Pinpoint the cell where the given text exists, returning its (X, Y) midpoint coordinate. 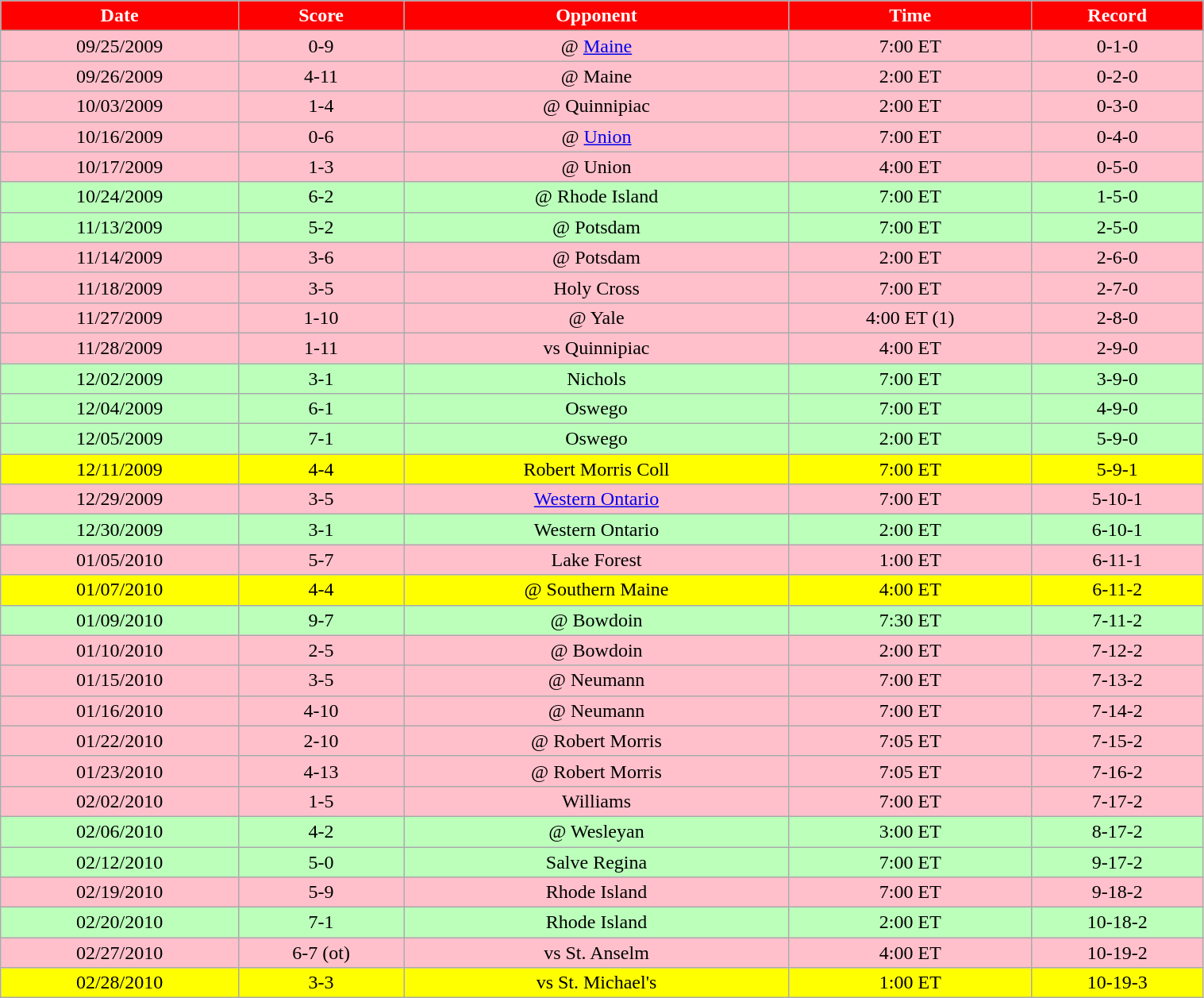
1-5 (321, 801)
2-5 (321, 650)
Nichols (597, 379)
Score (321, 16)
4-11 (321, 76)
vs St. Michael's (597, 983)
02/28/2010 (120, 983)
10/24/2009 (120, 197)
@ Yale (597, 318)
@ Quinnipiac (597, 106)
01/09/2010 (120, 620)
6-11-1 (1117, 560)
7:30 ET (910, 620)
10/16/2009 (120, 137)
12/29/2009 (120, 499)
9-7 (321, 620)
5-9 (321, 892)
4-2 (321, 831)
Holy Cross (597, 287)
11/18/2009 (120, 287)
2-10 (321, 741)
02/20/2010 (120, 923)
0-5-0 (1117, 167)
6-10-1 (1117, 530)
6-2 (321, 197)
7-17-2 (1117, 801)
12/04/2009 (120, 409)
3-3 (321, 983)
0-6 (321, 137)
02/12/2010 (120, 861)
7-15-2 (1117, 741)
5-2 (321, 227)
0-2-0 (1117, 76)
11/14/2009 (120, 257)
5-10-1 (1117, 499)
10-18-2 (1117, 923)
10/17/2009 (120, 167)
01/07/2010 (120, 590)
@ Rhode Island (597, 197)
2-5-0 (1117, 227)
11/13/2009 (120, 227)
01/16/2010 (120, 711)
2-7-0 (1117, 287)
09/26/2009 (120, 76)
vs St. Anselm (597, 953)
4-10 (321, 711)
0-9 (321, 46)
6-11-2 (1117, 590)
11/27/2009 (120, 318)
11/28/2009 (120, 348)
@ Southern Maine (597, 590)
2-8-0 (1117, 318)
02/27/2010 (120, 953)
02/02/2010 (120, 801)
02/06/2010 (120, 831)
1-10 (321, 318)
1-4 (321, 106)
01/22/2010 (120, 741)
7-13-2 (1117, 680)
3:00 ET (910, 831)
9-18-2 (1117, 892)
10-19-3 (1117, 983)
0-1-0 (1117, 46)
Lake Forest (597, 560)
0-3-0 (1117, 106)
01/05/2010 (120, 560)
01/23/2010 (120, 771)
7-14-2 (1117, 711)
@ Wesleyan (597, 831)
2-9-0 (1117, 348)
6-7 (ot) (321, 953)
5-0 (321, 861)
3-9-0 (1117, 379)
4-13 (321, 771)
4:00 ET (1) (910, 318)
1-3 (321, 167)
Time (910, 16)
12/02/2009 (120, 379)
7-16-2 (1117, 771)
4-9-0 (1117, 409)
6-1 (321, 409)
Date (120, 16)
Opponent (597, 16)
7-11-2 (1117, 620)
01/10/2010 (120, 650)
12/05/2009 (120, 439)
Salve Regina (597, 861)
3-6 (321, 257)
Williams (597, 801)
9-17-2 (1117, 861)
vs Quinnipiac (597, 348)
02/19/2010 (120, 892)
09/25/2009 (120, 46)
01/15/2010 (120, 680)
12/11/2009 (120, 469)
1-11 (321, 348)
12/30/2009 (120, 530)
5-9-0 (1117, 439)
Robert Morris Coll (597, 469)
2-6-0 (1117, 257)
8-17-2 (1117, 831)
1-5-0 (1117, 197)
5-9-1 (1117, 469)
10-19-2 (1117, 953)
7-12-2 (1117, 650)
Record (1117, 16)
5-7 (321, 560)
0-4-0 (1117, 137)
10/03/2009 (120, 106)
